Locate the cell with the specified text and output its (x, y) center coordinate. 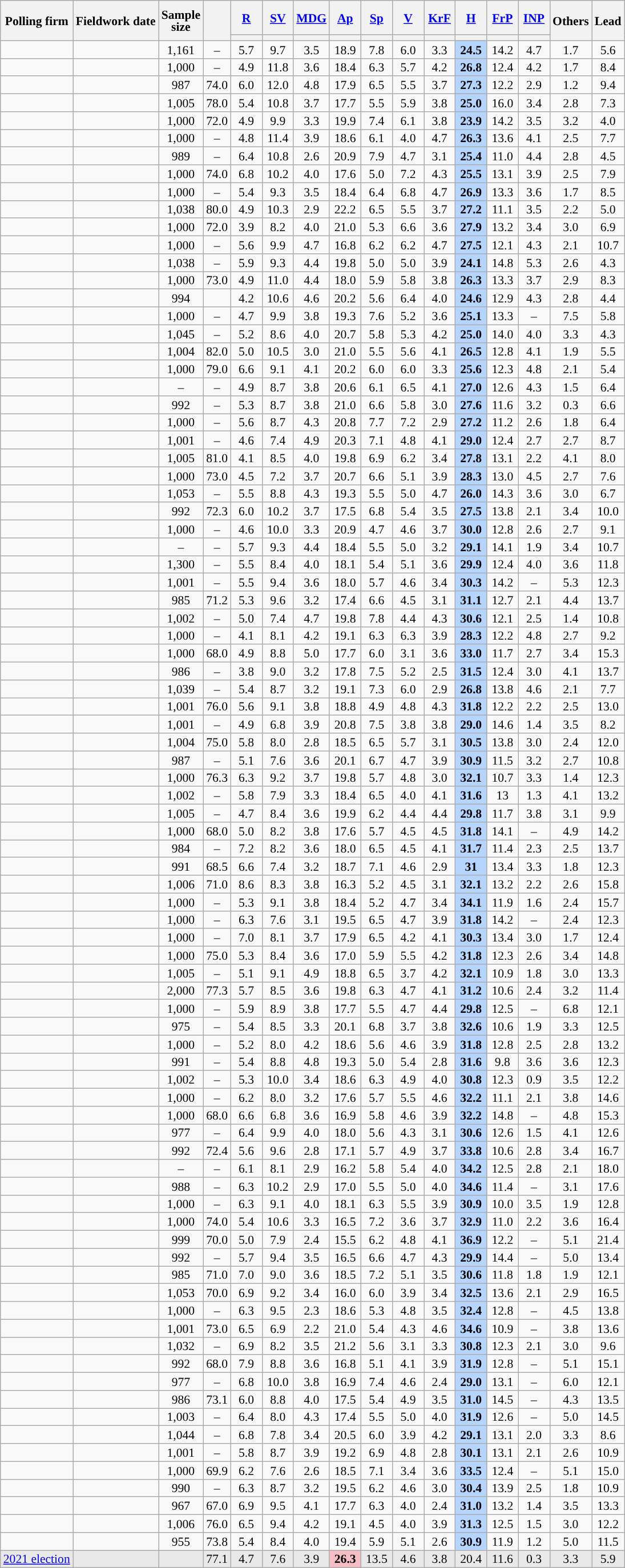
31.7 (471, 849)
72.4 (217, 1150)
69.9 (217, 1470)
9.8 (502, 1061)
8.9 (277, 1009)
11.2 (502, 422)
INP (534, 18)
0.9 (534, 1080)
Fieldwork date (116, 21)
2,000 (181, 991)
33.0 (471, 654)
20.6 (345, 387)
1,300 (181, 565)
MDG (312, 18)
12.7 (502, 600)
H (471, 18)
V (408, 18)
27.0 (471, 387)
9.7 (277, 49)
26.0 (471, 493)
14.4 (502, 1258)
30.0 (471, 530)
15.0 (608, 1470)
Lead (608, 21)
34.2 (471, 1169)
1.6 (534, 902)
79.0 (217, 370)
26.9 (471, 192)
955 (181, 1542)
31.2 (471, 991)
21.2 (345, 1345)
16.7 (608, 1150)
Samplesize (181, 21)
30.1 (471, 1453)
990 (181, 1488)
15.5 (345, 1239)
16.2 (345, 1169)
27.3 (471, 86)
31.5 (471, 671)
31.3 (471, 1523)
25.1 (471, 316)
1,044 (181, 1434)
Ap (345, 18)
73.1 (217, 1399)
77.1 (217, 1559)
71.2 (217, 600)
984 (181, 849)
67.0 (217, 1506)
30.4 (471, 1488)
967 (181, 1506)
27.6 (471, 405)
31 (471, 866)
12.9 (502, 298)
R (247, 18)
23.9 (471, 121)
36.9 (471, 1239)
22.2 (345, 209)
25.4 (471, 156)
SV (277, 18)
16.4 (608, 1222)
2021 election (37, 1559)
73.8 (217, 1542)
34.1 (471, 902)
27.9 (471, 227)
989 (181, 156)
32.9 (471, 1222)
15.1 (608, 1364)
Sp (377, 18)
1.3 (534, 795)
15.8 (608, 884)
999 (181, 1239)
Others (571, 21)
15.7 (608, 902)
1,161 (181, 49)
32.5 (471, 1293)
975 (181, 1026)
19.4 (345, 1542)
78.0 (217, 103)
82.0 (217, 351)
1,039 (181, 689)
Polling firm (37, 21)
17.1 (345, 1150)
1,045 (181, 333)
25.5 (471, 173)
994 (181, 298)
10.5 (277, 351)
31.1 (471, 600)
20.4 (471, 1559)
32.6 (471, 1026)
24.6 (471, 298)
1,003 (181, 1417)
1,032 (181, 1345)
13.9 (502, 1488)
2.0 (534, 1434)
14.3 (502, 493)
13 (502, 795)
FrP (502, 18)
27.8 (471, 458)
20.5 (345, 1434)
80.0 (217, 209)
18.9 (345, 49)
17.8 (345, 671)
33.8 (471, 1150)
32.4 (471, 1310)
26.5 (471, 351)
77.3 (217, 991)
19.2 (345, 1453)
16.3 (345, 884)
24.1 (471, 262)
20.3 (345, 441)
81.0 (217, 458)
33.5 (471, 1470)
68.5 (217, 866)
72.3 (217, 511)
25.6 (471, 370)
30.5 (471, 742)
10.3 (277, 209)
24.5 (471, 49)
76.3 (217, 777)
988 (181, 1186)
21.4 (608, 1239)
18.7 (345, 866)
14.0 (502, 333)
KrF (439, 18)
